Capture the cell that displays the provided text and extract its [X, Y] central coordinate. 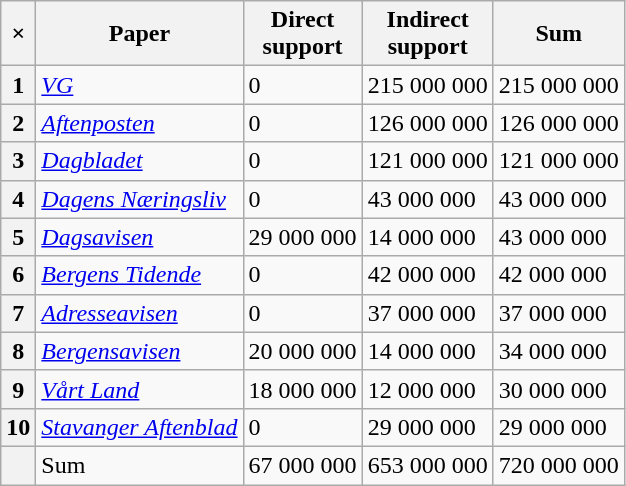
Indirect support [428, 34]
Paper [140, 34]
Adresseavisen [140, 313]
Dagbladet [140, 161]
34 000 000 [558, 351]
Bergensavisen [140, 351]
Stavanger Aftenblad [140, 427]
8 [18, 351]
1 [18, 85]
× [18, 34]
12 000 000 [428, 389]
18 000 000 [302, 389]
Direct support [302, 34]
30 000 000 [558, 389]
20 000 000 [302, 351]
67 000 000 [302, 465]
3 [18, 161]
5 [18, 237]
10 [18, 427]
Vårt Land [140, 389]
Aftenposten [140, 123]
6 [18, 275]
9 [18, 389]
Bergens Tidende [140, 275]
Dagsavisen [140, 237]
720 000 000 [558, 465]
4 [18, 199]
2 [18, 123]
VG [140, 85]
Dagens Næringsliv [140, 199]
653 000 000 [428, 465]
7 [18, 313]
